Determine the [X, Y] coordinate at the center of the cell enclosing the given text.  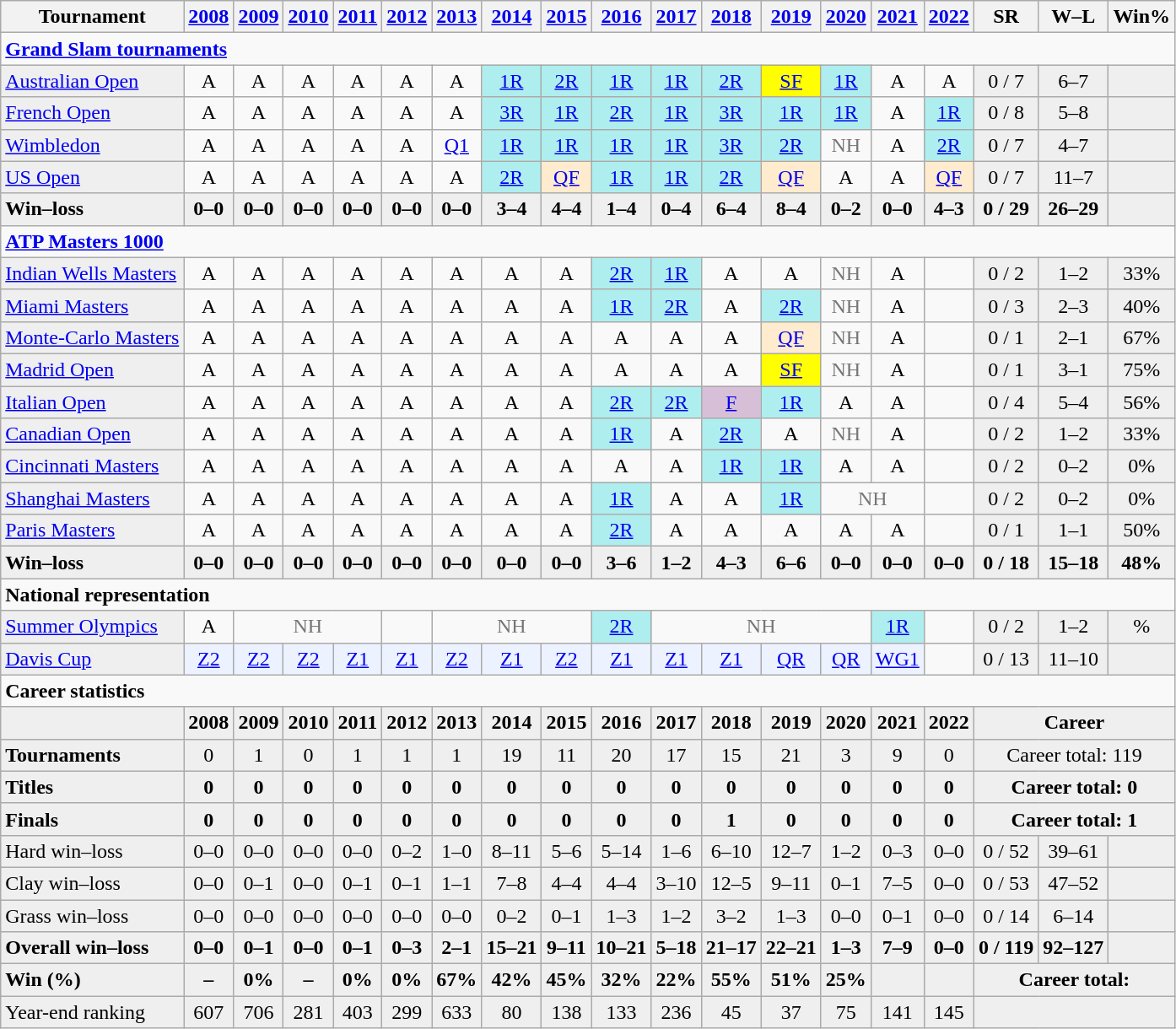
3–10 [677, 883]
281 [309, 1012]
Career total: 1 [1074, 819]
39–61 [1073, 851]
Tournament [93, 17]
633 [457, 1012]
5–18 [677, 948]
48% [1142, 563]
Career [1074, 723]
Italian Open [93, 402]
6–6 [791, 563]
10–21 [621, 948]
Q1 [457, 145]
75% [1142, 369]
Hard win–loss [93, 851]
138 [567, 1012]
26–29 [1073, 209]
45 [731, 1012]
20 [621, 755]
Madrid Open [93, 369]
Career total: 0 [1074, 787]
Grand Slam tournaments [588, 49]
Clay win–loss [93, 883]
Career total: 119 [1074, 755]
US Open [93, 177]
Shanghai Masters [93, 498]
141 [898, 1012]
236 [677, 1012]
6–4 [731, 209]
299 [407, 1012]
50% [1142, 531]
3–4 [511, 209]
Wimbledon [93, 145]
92–127 [1073, 948]
6–7 [1073, 81]
4–7 [1073, 145]
56% [1142, 402]
0 / 53 [1006, 883]
706 [258, 1012]
25% [845, 980]
42% [511, 980]
45% [567, 980]
37 [791, 1012]
6–10 [731, 851]
9 [898, 755]
Summer Olympics [93, 627]
0 / 119 [1006, 948]
7–9 [898, 948]
ATP Masters 1000 [588, 241]
8–4 [791, 209]
75 [845, 1012]
0 / 29 [1006, 209]
3–1 [1073, 369]
5–6 [567, 851]
0 / 3 [1006, 305]
F [731, 402]
3–2 [731, 915]
5–8 [1073, 113]
15–18 [1073, 563]
607 [209, 1012]
11–10 [1073, 659]
0 / 14 [1006, 915]
Career total: [1074, 980]
145 [948, 1012]
133 [621, 1012]
0 / 13 [1006, 659]
Year-end ranking [93, 1012]
SR [1006, 17]
WG1 [898, 659]
0 / 8 [1006, 113]
80 [511, 1012]
Tournaments [93, 755]
21 [791, 755]
15 [731, 755]
W–L [1073, 17]
% [1142, 627]
47–52 [1073, 883]
12–5 [731, 883]
403 [358, 1012]
6–14 [1073, 915]
Grass win–loss [93, 915]
Canadian Open [93, 434]
22–21 [791, 948]
Titles [93, 787]
15–21 [511, 948]
11–7 [1073, 177]
1–0 [457, 851]
French Open [93, 113]
19 [511, 755]
32% [621, 980]
7–8 [511, 883]
Finals [93, 819]
1–6 [677, 851]
Cincinnati Masters [93, 466]
Davis Cup [93, 659]
Career statistics [588, 691]
0–4 [677, 209]
12–7 [791, 851]
7–5 [898, 883]
51% [791, 980]
Miami Masters [93, 305]
5–14 [621, 851]
Monte-Carlo Masters [93, 337]
National representation [588, 595]
0 / 18 [1006, 563]
40% [1142, 305]
1–4 [621, 209]
Overall win–loss [93, 948]
11 [567, 755]
Indian Wells Masters [93, 273]
22% [677, 980]
3 [845, 755]
5–4 [1073, 402]
Australian Open [93, 81]
17 [677, 755]
21–17 [731, 948]
55% [731, 980]
0 / 52 [1006, 851]
Win (%) [93, 980]
Paris Masters [93, 531]
Win% [1142, 17]
0 / 4 [1006, 402]
3–6 [621, 563]
2–3 [1073, 305]
8–11 [511, 851]
